Detect which cell encompasses the target text, then output its [X, Y] center coordinate. 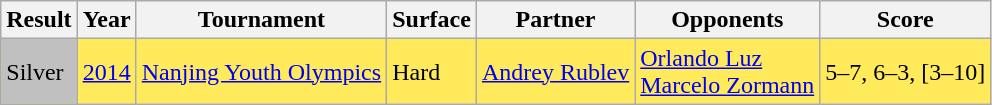
Andrey Rublev [555, 72]
Result [39, 20]
5–7, 6–3, [3–10] [906, 72]
Surface [432, 20]
Nanjing Youth Olympics [261, 72]
Score [906, 20]
Hard [432, 72]
Opponents [728, 20]
Tournament [261, 20]
Partner [555, 20]
2014 [106, 72]
Orlando Luz Marcelo Zormann [728, 72]
Silver [39, 72]
Year [106, 20]
